Determine the [x, y] coordinate at the center of the cell enclosing the given text.  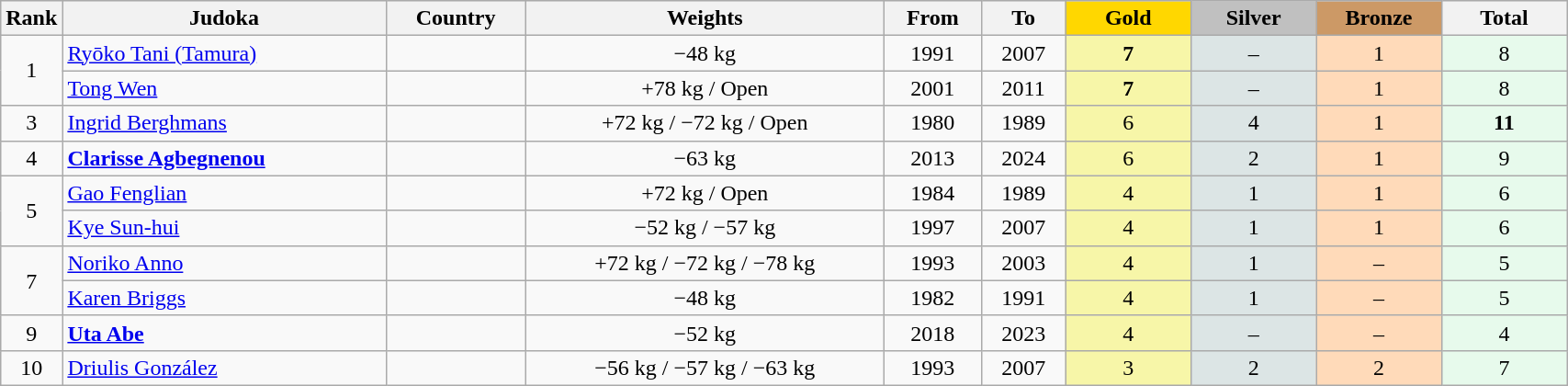
Judoka [224, 18]
2024 [1023, 158]
2018 [933, 333]
1997 [933, 228]
2013 [933, 158]
Tong Wen [224, 88]
−52 kg / −57 kg [705, 228]
1982 [933, 298]
1984 [933, 193]
Total [1504, 18]
−63 kg [705, 158]
Noriko Anno [224, 263]
Silver [1253, 18]
11 [1504, 123]
+72 kg / −72 kg / Open [705, 123]
Country [456, 18]
Karen Briggs [224, 298]
Gao Fenglian [224, 193]
To [1023, 18]
10 [31, 368]
−56 kg / −57 kg / −63 kg [705, 368]
Ryōko Tani (Tamura) [224, 53]
+72 kg / Open [705, 193]
1980 [933, 123]
Gold [1128, 18]
2011 [1023, 88]
−52 kg [705, 333]
Rank [31, 18]
Bronze [1379, 18]
From [933, 18]
2003 [1023, 263]
2023 [1023, 333]
Kye Sun-hui [224, 228]
Weights [705, 18]
+72 kg / −72 kg / −78 kg [705, 263]
+78 kg / Open [705, 88]
Clarisse Agbegnenou [224, 158]
Ingrid Berghmans [224, 123]
Uta Abe [224, 333]
2001 [933, 88]
Driulis González [224, 368]
